From the cell containing the given text, extract its center point as (X, Y) coordinate. 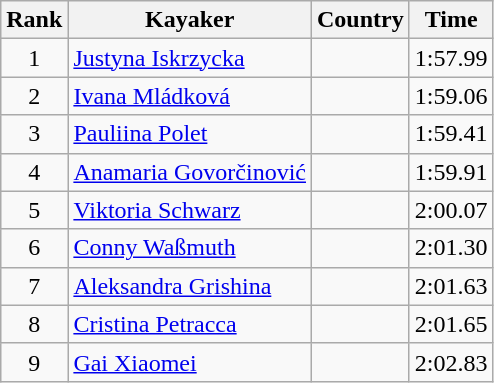
2:00.07 (451, 210)
2:01.65 (451, 324)
Pauliina Polet (190, 134)
2:02.83 (451, 362)
Conny Waßmuth (190, 248)
Anamaria Govorčinović (190, 172)
8 (34, 324)
1 (34, 58)
1:59.41 (451, 134)
1:59.91 (451, 172)
1:59.06 (451, 96)
7 (34, 286)
Kayaker (190, 20)
1:57.99 (451, 58)
9 (34, 362)
Country (361, 20)
2 (34, 96)
Cristina Petracca (190, 324)
6 (34, 248)
4 (34, 172)
Justyna Iskrzycka (190, 58)
Ivana Mládková (190, 96)
Aleksandra Grishina (190, 286)
Rank (34, 20)
5 (34, 210)
2:01.30 (451, 248)
2:01.63 (451, 286)
Gai Xiaomei (190, 362)
3 (34, 134)
Viktoria Schwarz (190, 210)
Time (451, 20)
